Extract the (X, Y) coordinate from the center of the cell holding the provided text.  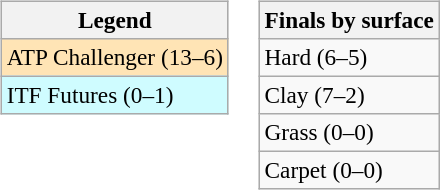
Legend (114, 20)
Finals by surface (349, 20)
Clay (7–2) (349, 95)
Carpet (0–0) (349, 171)
ITF Futures (0–1) (114, 95)
Grass (0–0) (349, 133)
Hard (6–5) (349, 57)
ATP Challenger (13–6) (114, 57)
